Locate the cell with the specified text and output its (X, Y) center coordinate. 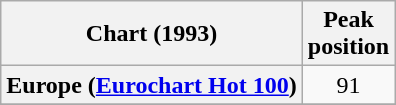
91 (348, 85)
Europe (Eurochart Hot 100) (152, 85)
Peakposition (348, 34)
Chart (1993) (152, 34)
